Output the [x, y] coordinate of the center of the cell containing the given text.  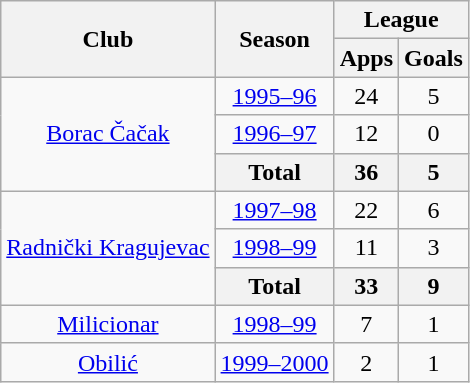
9 [434, 286]
Borac Čačak [108, 134]
12 [366, 134]
Apps [366, 58]
1996–97 [274, 134]
Milicionar [108, 324]
2 [366, 362]
1995–96 [274, 96]
33 [366, 286]
6 [434, 210]
Obilić [108, 362]
1997–98 [274, 210]
Radnički Kragujevac [108, 248]
22 [366, 210]
11 [366, 248]
24 [366, 96]
1999–2000 [274, 362]
7 [366, 324]
League [401, 20]
Goals [434, 58]
Club [108, 39]
Season [274, 39]
0 [434, 134]
36 [366, 172]
3 [434, 248]
